Scan for the cell matching the given text and deliver its (x, y) coordinate at center. 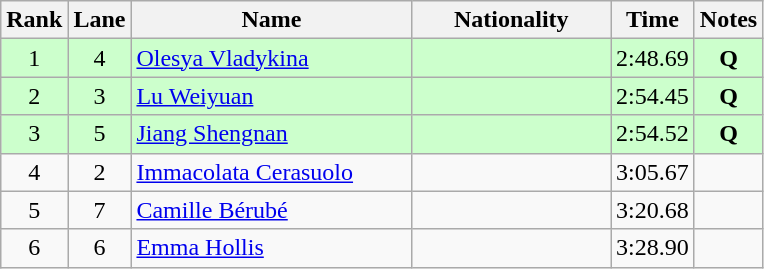
Immacolata Cerasuolo (272, 172)
Time (653, 20)
1 (34, 58)
Camille Bérubé (272, 210)
Name (272, 20)
Jiang Shengnan (272, 134)
3:05.67 (653, 172)
3:28.90 (653, 248)
Notes (728, 20)
2:54.52 (653, 134)
2:48.69 (653, 58)
Olesya Vladykina (272, 58)
Lane (100, 20)
3:20.68 (653, 210)
2:54.45 (653, 96)
7 (100, 210)
Nationality (512, 20)
Lu Weiyuan (272, 96)
Emma Hollis (272, 248)
Rank (34, 20)
